Search for the cell housing the specified text and yield its [X, Y] center coordinate. 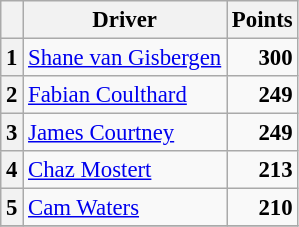
Shane van Gisbergen [125, 58]
213 [262, 170]
Points [262, 20]
1 [12, 58]
210 [262, 208]
Chaz Mostert [125, 170]
James Courtney [125, 133]
Driver [125, 20]
Cam Waters [125, 208]
5 [12, 208]
4 [12, 170]
Fabian Coulthard [125, 95]
2 [12, 95]
300 [262, 58]
3 [12, 133]
